Determine the [x, y] coordinate at the center of the cell enclosing the given text.  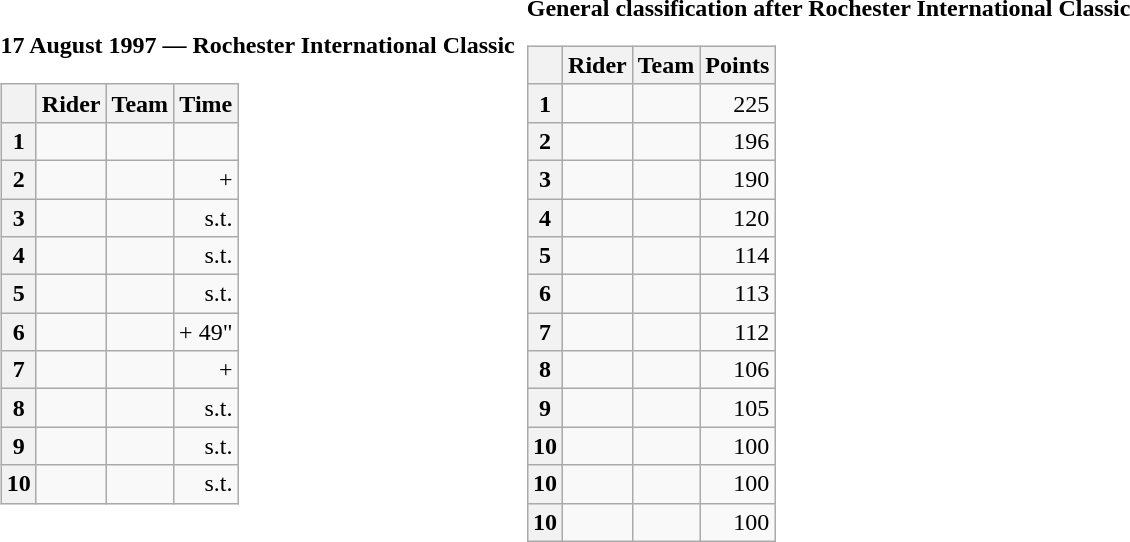
190 [738, 179]
Time [206, 103]
112 [738, 332]
225 [738, 103]
113 [738, 294]
Points [738, 65]
114 [738, 256]
196 [738, 141]
120 [738, 217]
105 [738, 408]
106 [738, 370]
+ 49" [206, 332]
